Scan for the cell matching the given text and deliver its (x, y) coordinate at center. 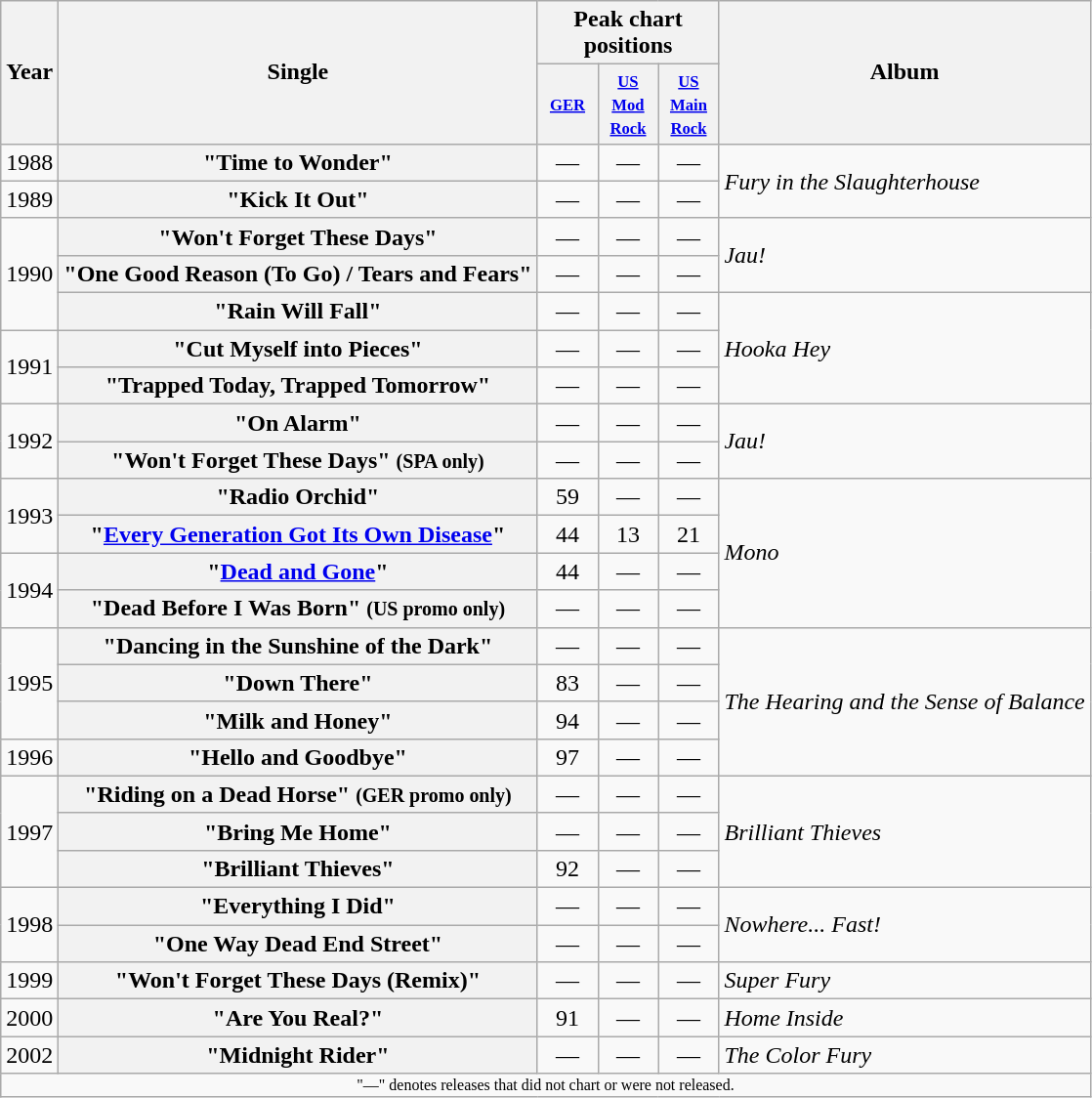
"Dancing in the Sunshine of the Dark" (298, 646)
1993 (29, 516)
"Cut Myself into Pieces" (298, 349)
"Rain Will Fall" (298, 312)
94 (567, 720)
US Main Rock (689, 104)
"Bring Me Home" (298, 831)
Album (904, 72)
"Everything I Did" (298, 907)
"One Way Dead End Street" (298, 944)
92 (567, 868)
Year (29, 72)
"Down There" (298, 683)
Peak chart positions (628, 33)
"Milk and Honey" (298, 720)
"On Alarm" (298, 423)
The Hearing and the Sense of Balance (904, 701)
"Trapped Today, Trapped Tomorrow" (298, 386)
GER (567, 104)
Home Inside (904, 1018)
1988 (29, 162)
Super Fury (904, 981)
"Kick It Out" (298, 199)
1989 (29, 199)
"Riding on a Dead Horse" (GER promo only) (298, 794)
"Dead and Gone" (298, 571)
"—" denotes releases that did not chart or were not released. (546, 1085)
2000 (29, 1018)
1992 (29, 442)
"Midnight Rider" (298, 1055)
"Hello and Goodbye" (298, 757)
"Dead Before I Was Born" (US promo only) (298, 609)
13 (628, 534)
"Are You Real?" (298, 1018)
Fury in the Slaughterhouse (904, 181)
1991 (29, 367)
1995 (29, 683)
Nowhere... Fast! (904, 925)
USMod Rock (628, 104)
"Time to Wonder" (298, 162)
"Brilliant Thieves" (298, 868)
1999 (29, 981)
1998 (29, 925)
"Won't Forget These Days" (298, 236)
Brilliant Thieves (904, 831)
83 (567, 683)
59 (567, 497)
21 (689, 534)
97 (567, 757)
1997 (29, 831)
Single (298, 72)
The Color Fury (904, 1055)
91 (567, 1018)
Hooka Hey (904, 349)
"Won't Forget These Days (Remix)" (298, 981)
"Every Generation Got Its Own Disease" (298, 534)
1996 (29, 757)
1990 (29, 274)
"Radio Orchid" (298, 497)
2002 (29, 1055)
Mono (904, 553)
"Won't Forget These Days" (SPA only) (298, 460)
1994 (29, 590)
"One Good Reason (To Go) / Tears and Fears" (298, 274)
